Capture the cell that displays the provided text and extract its (X, Y) central coordinate. 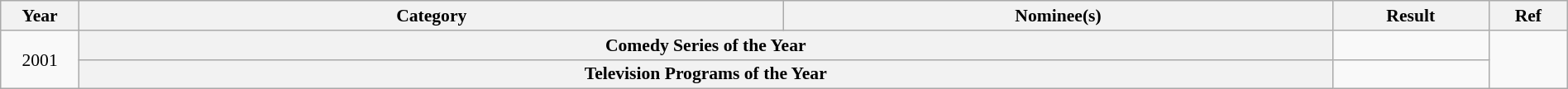
Result (1411, 16)
2001 (40, 59)
Category (432, 16)
Year (40, 16)
Nominee(s) (1059, 16)
Comedy Series of the Year (705, 45)
Ref (1528, 16)
Television Programs of the Year (705, 74)
